Find where the given text appears and provide that cell's center as [x, y] coordinate. 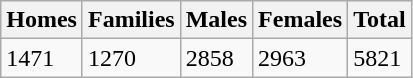
Females [300, 20]
1471 [42, 58]
Males [216, 20]
Families [131, 20]
2963 [300, 58]
2858 [216, 58]
Total [380, 20]
Homes [42, 20]
1270 [131, 58]
5821 [380, 58]
